Identify which cell holds the provided text, then report its (X, Y) central coordinate. 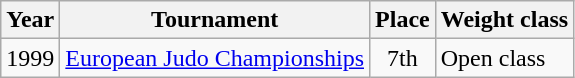
European Judo Championships (215, 58)
Year (30, 20)
Place (403, 20)
Tournament (215, 20)
1999 (30, 58)
7th (403, 58)
Weight class (504, 20)
Open class (504, 58)
